Locate the cell with the specified text and output its (X, Y) center coordinate. 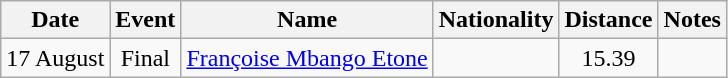
Event (146, 20)
Françoise Mbango Etone (307, 58)
17 August (56, 58)
Date (56, 20)
Nationality (496, 20)
Name (307, 20)
Notes (692, 20)
Distance (608, 20)
15.39 (608, 58)
Final (146, 58)
